Provide the (x, y) coordinate of the cell's center where the given text is located.  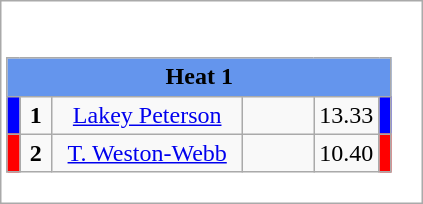
Lakey Peterson (148, 115)
10.40 (346, 153)
2 (36, 153)
Heat 1 (199, 77)
T. Weston-Webb (148, 153)
1 (36, 115)
Heat 1 1 Lakey Peterson 13.33 2 T. Weston-Webb 10.40 (212, 102)
13.33 (346, 115)
